Locate the cell with the specified text and output its [X, Y] center coordinate. 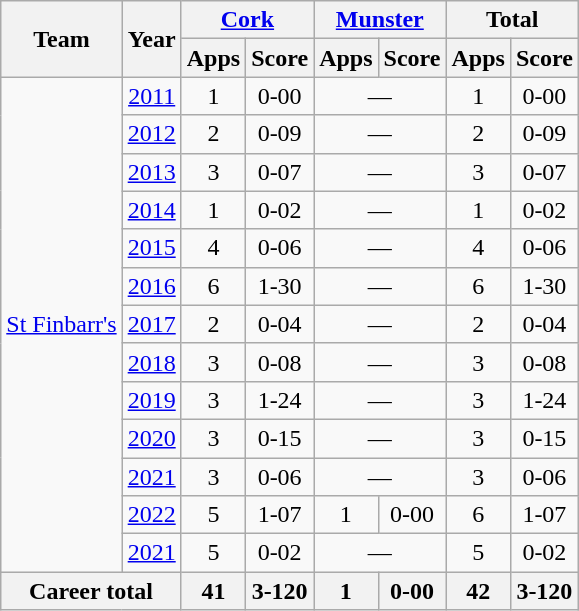
2019 [152, 400]
2017 [152, 324]
Team [62, 39]
2015 [152, 248]
2013 [152, 172]
42 [478, 591]
2022 [152, 515]
2020 [152, 438]
2011 [152, 96]
Career total [91, 591]
2014 [152, 210]
St Finbarr's [62, 324]
Year [152, 39]
41 [213, 591]
2018 [152, 362]
2012 [152, 134]
2016 [152, 286]
Munster [380, 20]
Total [512, 20]
Cork [247, 20]
